Provide the (X, Y) coordinate of the cell's center where the given text is located.  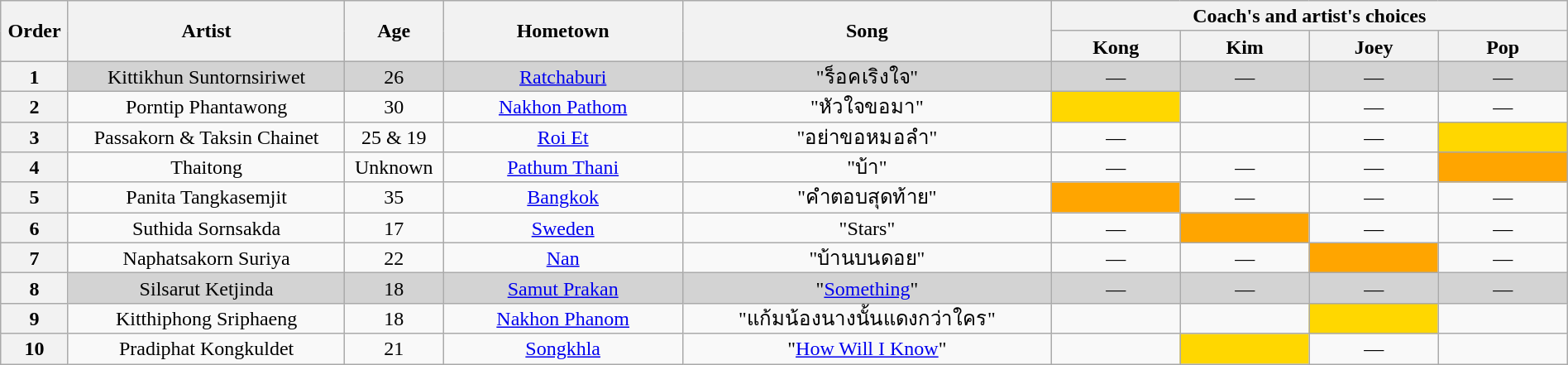
Coach's and artist's choices (1309, 17)
Porntip Phantawong (206, 106)
Kitthiphong Sriphaeng (206, 318)
"บ้า" (868, 167)
"Stars" (868, 228)
30 (394, 106)
Nan (563, 258)
9 (35, 318)
7 (35, 258)
Songkhla (563, 349)
5 (35, 197)
"คำตอบสุดท้าย" (868, 197)
Unknown (394, 167)
Pradiphat Kongkuldet (206, 349)
Roi Et (563, 137)
Nakhon Pathom (563, 106)
Kittikhun Suntornsiriwet (206, 76)
Kong (1116, 46)
"Something" (868, 288)
25 & 19 (394, 137)
Samut Prakan (563, 288)
"บ้านบนดอย" (868, 258)
"ร็อคเริงใจ" (868, 76)
Passakorn & Taksin Chainet (206, 137)
21 (394, 349)
Kim (1245, 46)
Sweden (563, 228)
Song (868, 31)
Suthida Sornsakda (206, 228)
6 (35, 228)
Nakhon Phanom (563, 318)
Pathum Thani (563, 167)
26 (394, 76)
Panita Tangkasemjit (206, 197)
3 (35, 137)
Ratchaburi (563, 76)
8 (35, 288)
Naphatsakorn Suriya (206, 258)
Order (35, 31)
35 (394, 197)
"แก้มน้องนางนั้นแดงกว่าใคร" (868, 318)
17 (394, 228)
Silsarut Ketjinda (206, 288)
4 (35, 167)
"หัวใจขอมา" (868, 106)
2 (35, 106)
"How Will I Know" (868, 349)
22 (394, 258)
Artist (206, 31)
10 (35, 349)
"อย่าขอหมอลำ" (868, 137)
Bangkok (563, 197)
Age (394, 31)
Hometown (563, 31)
Thaitong (206, 167)
Joey (1374, 46)
1 (35, 76)
Pop (1503, 46)
